Detect which cell encompasses the target text, then output its (x, y) center coordinate. 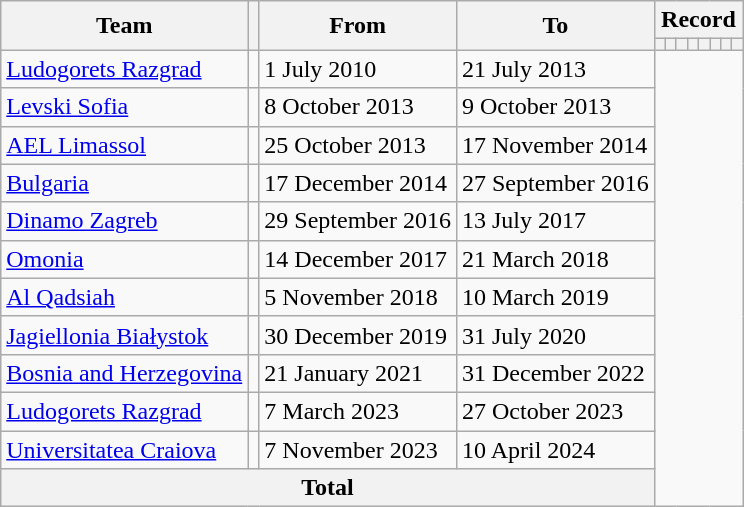
21 July 2013 (555, 69)
10 April 2024 (555, 449)
8 October 2013 (358, 107)
Jagiellonia Białystok (124, 335)
Team (124, 26)
27 September 2016 (555, 183)
10 March 2019 (555, 297)
Levski Sofia (124, 107)
Omonia (124, 259)
To (555, 26)
Bosnia and Herzegovina (124, 373)
31 July 2020 (555, 335)
AEL Limassol (124, 145)
17 December 2014 (358, 183)
Universitatea Craiova (124, 449)
21 March 2018 (555, 259)
13 July 2017 (555, 221)
1 July 2010 (358, 69)
30 December 2019 (358, 335)
7 November 2023 (358, 449)
Al Qadsiah (124, 297)
17 November 2014 (555, 145)
27 October 2023 (555, 411)
31 December 2022 (555, 373)
14 December 2017 (358, 259)
9 October 2013 (555, 107)
7 March 2023 (358, 411)
Bulgaria (124, 183)
25 October 2013 (358, 145)
Total (328, 488)
21 January 2021 (358, 373)
From (358, 26)
Dinamo Zagreb (124, 221)
5 November 2018 (358, 297)
Record (698, 20)
29 September 2016 (358, 221)
